Return the [X, Y] coordinate for the center point of the cell that contains the specified text.  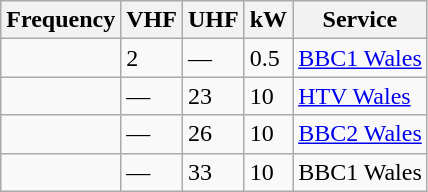
kW [268, 20]
0.5 [268, 58]
2 [152, 58]
BBC2 Wales [360, 134]
Frequency [61, 20]
26 [213, 134]
HTV Wales [360, 96]
23 [213, 96]
Service [360, 20]
VHF [152, 20]
33 [213, 172]
UHF [213, 20]
